Determine the (x, y) coordinate at the center of the cell enclosing the given text.  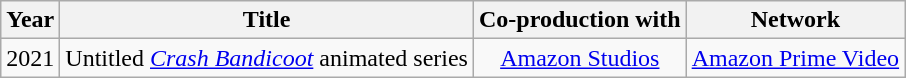
Year (30, 20)
Co-production with (580, 20)
Network (795, 20)
Amazon Prime Video (795, 58)
Amazon Studios (580, 58)
Title (267, 20)
2021 (30, 58)
Untitled Crash Bandicoot animated series (267, 58)
